Identify which cell holds the provided text, then report its (X, Y) central coordinate. 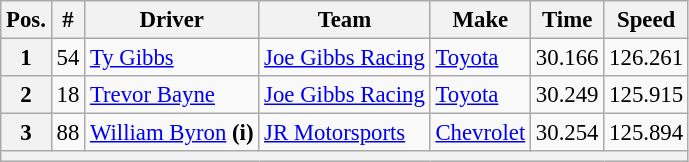
Speed (646, 20)
125.894 (646, 133)
Ty Gibbs (172, 58)
JR Motorsports (344, 133)
30.254 (568, 133)
54 (68, 58)
125.915 (646, 95)
Chevrolet (480, 133)
# (68, 20)
2 (26, 95)
3 (26, 133)
18 (68, 95)
126.261 (646, 58)
1 (26, 58)
Trevor Bayne (172, 95)
30.166 (568, 58)
Driver (172, 20)
Pos. (26, 20)
Team (344, 20)
Make (480, 20)
88 (68, 133)
30.249 (568, 95)
Time (568, 20)
William Byron (i) (172, 133)
